For the text-containing cell, return its midpoint in [X, Y] coordinate format. 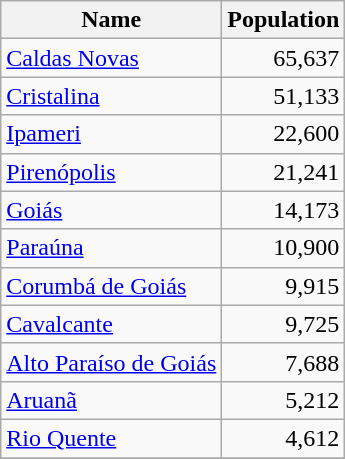
Alto Paraíso de Goiás [112, 362]
22,600 [284, 134]
7,688 [284, 362]
21,241 [284, 172]
Cavalcante [112, 324]
10,900 [284, 248]
Aruanã [112, 400]
51,133 [284, 96]
4,612 [284, 438]
14,173 [284, 210]
5,212 [284, 400]
Pirenópolis [112, 172]
Goiás [112, 210]
9,915 [284, 286]
Name [112, 20]
Ipameri [112, 134]
Corumbá de Goiás [112, 286]
9,725 [284, 324]
Cristalina [112, 96]
Paraúna [112, 248]
65,637 [284, 58]
Rio Quente [112, 438]
Caldas Novas [112, 58]
Population [284, 20]
